Detect which cell encompasses the target text, then output its [X, Y] center coordinate. 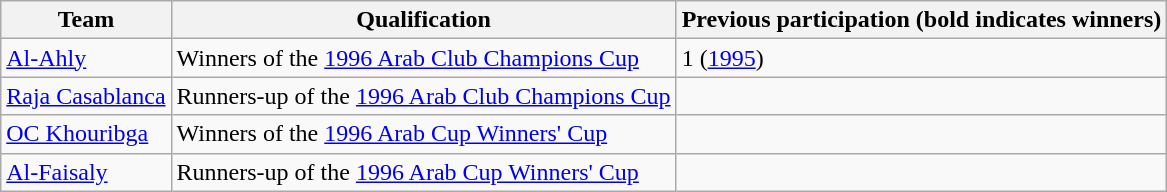
Previous participation (bold indicates winners) [922, 20]
Raja Casablanca [86, 96]
OC Khouribga [86, 134]
Runners-up of the 1996 Arab Club Champions Cup [424, 96]
1 (1995) [922, 58]
Winners of the 1996 Arab Club Champions Cup [424, 58]
Al-Faisaly [86, 172]
Winners of the 1996 Arab Cup Winners' Cup [424, 134]
Qualification [424, 20]
Al-Ahly [86, 58]
Runners-up of the 1996 Arab Cup Winners' Cup [424, 172]
Team [86, 20]
